Output the [X, Y] coordinate of the center of the cell containing the given text.  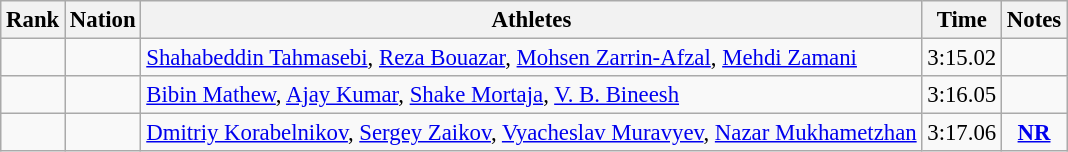
Rank [33, 20]
Notes [1034, 20]
Dmitriy Korabelnikov, Sergey Zaikov, Vyacheslav Muravyev, Nazar Mukhametzhan [532, 133]
Athletes [532, 20]
NR [1034, 133]
Nation [103, 20]
Time [962, 20]
Bibin Mathew, Ajay Kumar, Shake Mortaja, V. B. Bineesh [532, 95]
3:16.05 [962, 95]
3:15.02 [962, 58]
3:17.06 [962, 133]
Shahabeddin Tahmasebi, Reza Bouazar, Mohsen Zarrin-Afzal, Mehdi Zamani [532, 58]
